Return the (x, y) coordinate for the center point of the cell that contains the specified text.  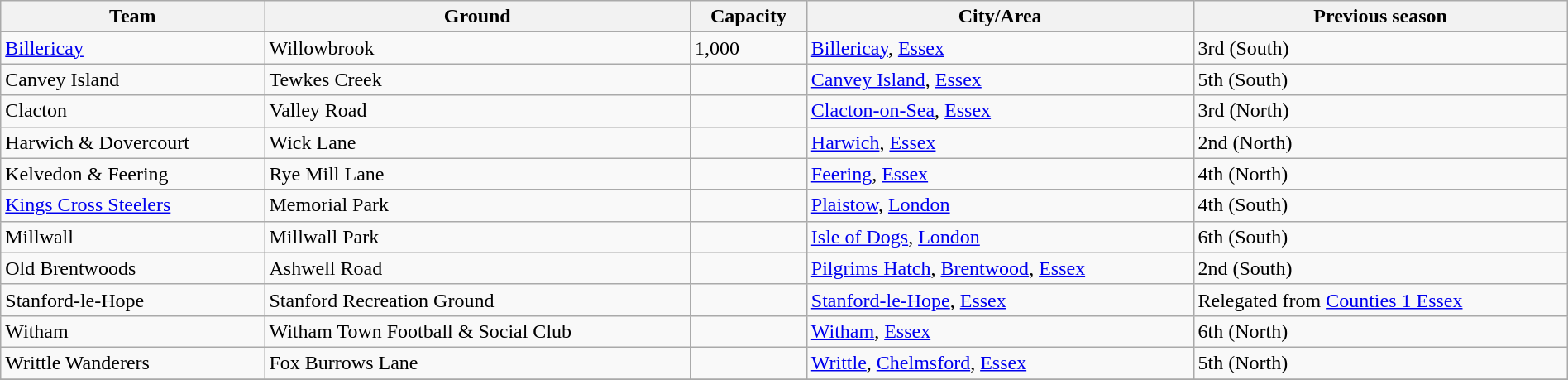
Isle of Dogs, London (1000, 237)
Ground (478, 17)
Writtle Wanderers (132, 363)
Relegated from Counties 1 Essex (1380, 300)
2nd (South) (1380, 268)
Capacity (748, 17)
Valley Road (478, 111)
Harwich, Essex (1000, 142)
3rd (South) (1380, 48)
Memorial Park (478, 205)
Wick Lane (478, 142)
Rye Mill Lane (478, 174)
Clacton (132, 111)
5th (South) (1380, 79)
Previous season (1380, 17)
Team (132, 17)
Millwall Park (478, 237)
4th (South) (1380, 205)
5th (North) (1380, 363)
Canvey Island, Essex (1000, 79)
Pilgrims Hatch, Brentwood, Essex (1000, 268)
Tewkes Creek (478, 79)
Feering, Essex (1000, 174)
1,000 (748, 48)
Witham Town Football & Social Club (478, 331)
Canvey Island (132, 79)
Kelvedon & Feering (132, 174)
Fox Burrows Lane (478, 363)
Writtle, Chelmsford, Essex (1000, 363)
Stanford Recreation Ground (478, 300)
6th (South) (1380, 237)
Millwall (132, 237)
Billericay (132, 48)
Witham (132, 331)
4th (North) (1380, 174)
6th (North) (1380, 331)
Witham, Essex (1000, 331)
Billericay, Essex (1000, 48)
Clacton-on-Sea, Essex (1000, 111)
Harwich & Dovercourt (132, 142)
Stanford-le-Hope, Essex (1000, 300)
Ashwell Road (478, 268)
Stanford-le-Hope (132, 300)
3rd (North) (1380, 111)
Plaistow, London (1000, 205)
2nd (North) (1380, 142)
City/Area (1000, 17)
Kings Cross Steelers (132, 205)
Willowbrook (478, 48)
Old Brentwoods (132, 268)
